Output the [x, y] coordinate of the center of the cell containing the given text.  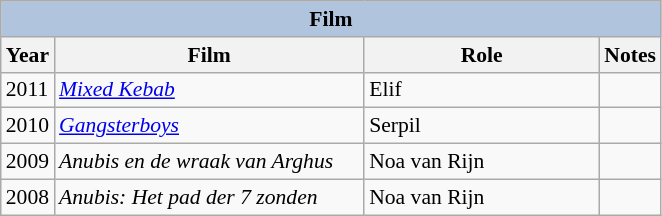
Mixed Kebab [209, 90]
2011 [28, 90]
Anubis: Het pad der 7 zonden [209, 197]
Gangsterboys [209, 126]
Elif [482, 90]
2009 [28, 162]
Role [482, 55]
2010 [28, 126]
Anubis en de wraak van Arghus [209, 162]
2008 [28, 197]
Notes [630, 55]
Year [28, 55]
Serpil [482, 126]
